Search for the cell housing the specified text and yield its (X, Y) center coordinate. 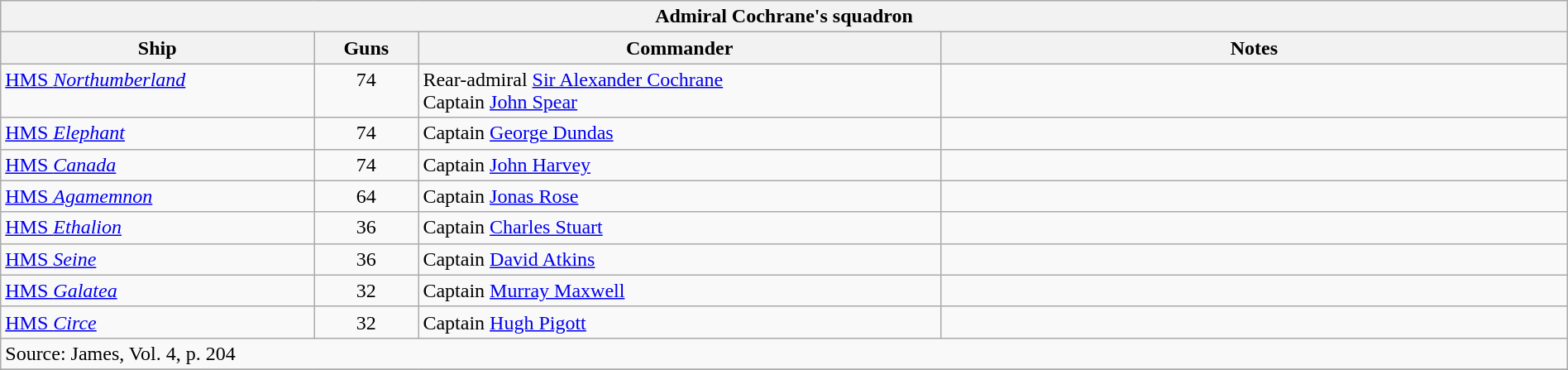
Source: James, Vol. 4, p. 204 (784, 353)
Notes (1254, 48)
Captain Charles Stuart (680, 228)
HMS Elephant (157, 133)
HMS Agamemnon (157, 196)
HMS Seine (157, 259)
Captain Jonas Rose (680, 196)
Captain David Atkins (680, 259)
Captain John Harvey (680, 165)
HMS Canada (157, 165)
Guns (366, 48)
HMS Circe (157, 322)
Ship (157, 48)
HMS Northumberland (157, 91)
Captain George Dundas (680, 133)
64 (366, 196)
Commander (680, 48)
Captain Murray Maxwell (680, 291)
HMS Ethalion (157, 228)
Admiral Cochrane's squadron (784, 17)
Captain Hugh Pigott (680, 322)
HMS Galatea (157, 291)
Rear-admiral Sir Alexander Cochrane Captain John Spear (680, 91)
